Pinpoint the cell where the given text exists, returning its (X, Y) midpoint coordinate. 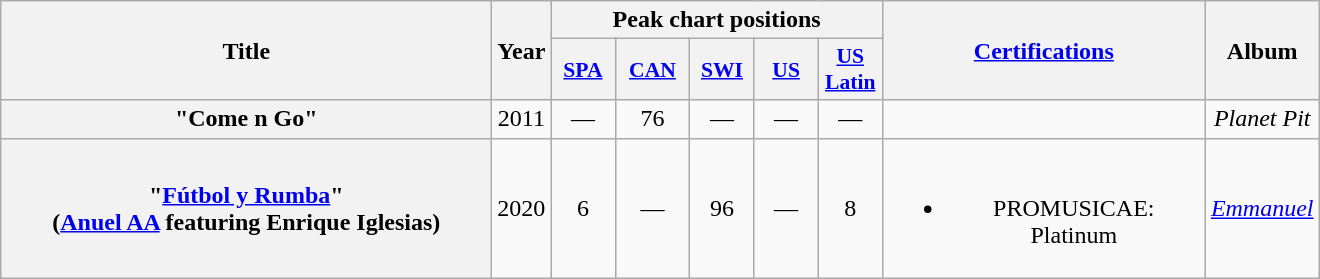
SPA (583, 70)
6 (583, 208)
"Fútbol y Rumba" (Anuel AA featuring Enrique Iglesias) (246, 208)
PROMUSICAE: Platinum (1044, 208)
Title (246, 50)
CAN (652, 70)
Album (1262, 50)
"Come n Go" (246, 119)
USLatin (850, 70)
Peak chart positions (716, 20)
2011 (522, 119)
SWI (722, 70)
Planet Pit (1262, 119)
8 (850, 208)
2020 (522, 208)
US (786, 70)
76 (652, 119)
96 (722, 208)
Emmanuel (1262, 208)
Certifications (1044, 50)
Year (522, 50)
